Search for the cell housing the specified text and yield its [x, y] center coordinate. 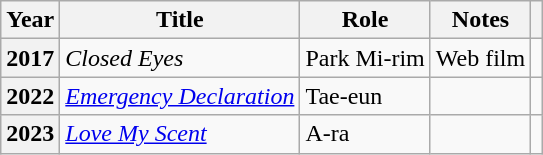
Role [365, 20]
2022 [30, 96]
2023 [30, 134]
Web film [480, 58]
Title [180, 20]
Year [30, 20]
A-ra [365, 134]
Emergency Declaration [180, 96]
Tae-eun [365, 96]
Love My Scent [180, 134]
2017 [30, 58]
Closed Eyes [180, 58]
Park Mi-rim [365, 58]
Notes [480, 20]
